Pinpoint the cell where the given text exists, returning its [x, y] midpoint coordinate. 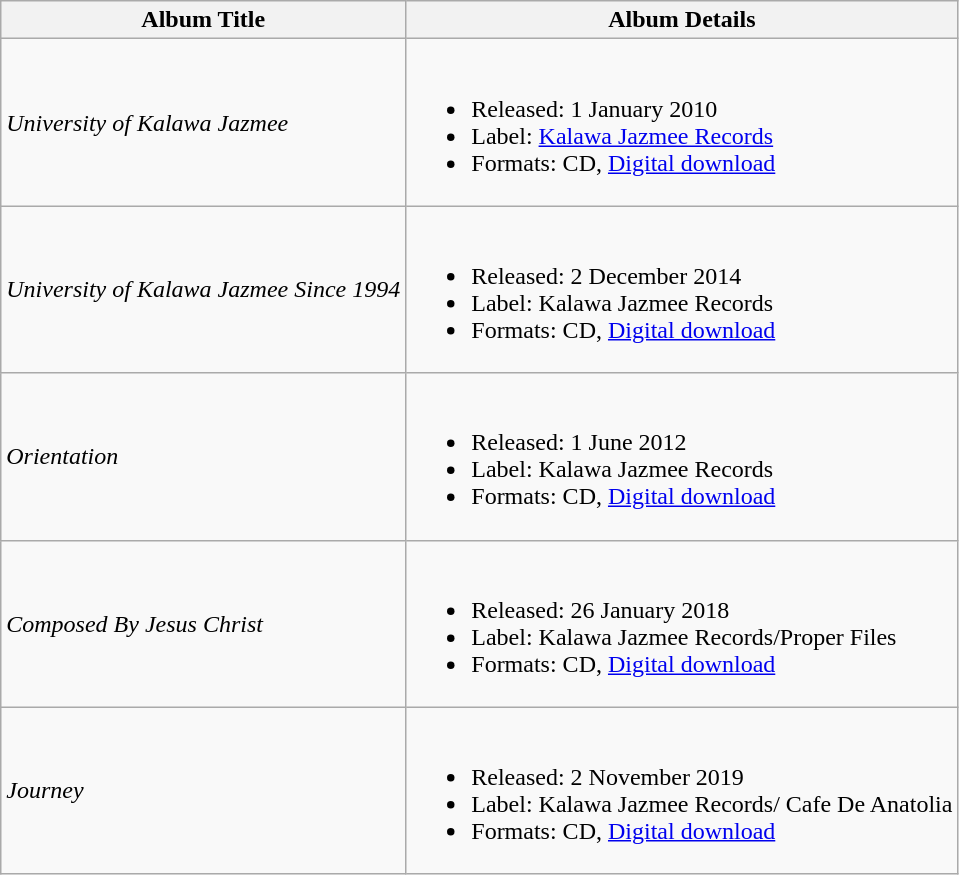
Composed By Jesus Christ [204, 624]
Released: 1 June 2012Label: Kalawa Jazmee RecordsFormats: CD, Digital download [682, 456]
Released: 26 January 2018Label: Kalawa Jazmee Records/Proper FilesFormats: CD, Digital download [682, 624]
Released: 1 January 2010Label: Kalawa Jazmee RecordsFormats: CD, Digital download [682, 122]
Album Title [204, 20]
University of Kalawa Jazmee Since 1994 [204, 290]
Released: 2 December 2014Label: Kalawa Jazmee RecordsFormats: CD, Digital download [682, 290]
Journey [204, 790]
Orientation [204, 456]
University of Kalawa Jazmee [204, 122]
Album Details [682, 20]
Released: 2 November 2019Label: Kalawa Jazmee Records/ Cafe De AnatoliaFormats: CD, Digital download [682, 790]
